Provide the [x, y] coordinate of the cell's center where the given text is located.  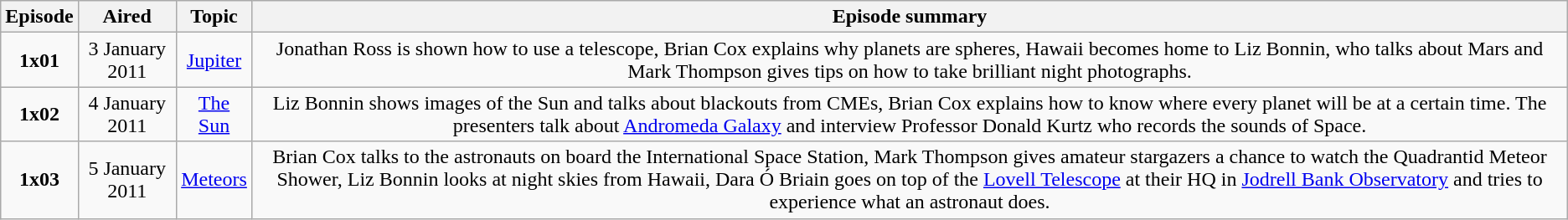
3 January 2011 [127, 60]
Meteors [214, 180]
Episode summary [910, 17]
The Sun [214, 114]
Topic [214, 17]
4 January 2011 [127, 114]
5 January 2011 [127, 180]
Jupiter [214, 60]
Aired [127, 17]
1x02 [39, 114]
1x01 [39, 60]
1x03 [39, 180]
Episode [39, 17]
